Find where the given text appears and provide that cell's center as [X, Y] coordinate. 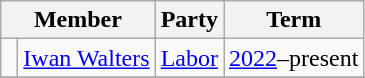
Iwan Walters [86, 58]
Member [78, 20]
2022–present [294, 58]
Labor [189, 58]
Party [189, 20]
Term [294, 20]
